Search for the cell housing the specified text and yield its (X, Y) center coordinate. 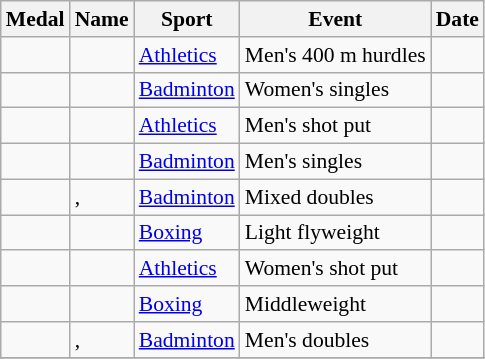
Mixed doubles (336, 197)
Sport (187, 19)
Men's 400 m hurdles (336, 55)
Middleweight (336, 304)
Event (336, 19)
Name (102, 19)
Medal (36, 19)
Light flyweight (336, 233)
Men's singles (336, 162)
Date (458, 19)
Men's shot put (336, 126)
Women's shot put (336, 269)
Men's doubles (336, 340)
Women's singles (336, 90)
